Determine the [X, Y] coordinate at the center of the cell enclosing the given text.  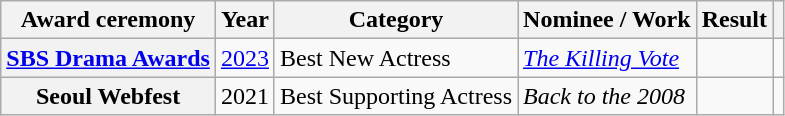
Nominee / Work [608, 20]
SBS Drama Awards [108, 58]
Back to the 2008 [608, 96]
2021 [244, 96]
Award ceremony [108, 20]
Category [396, 20]
Result [734, 20]
The Killing Vote [608, 58]
Best Supporting Actress [396, 96]
Seoul Webfest [108, 96]
2023 [244, 58]
Best New Actress [396, 58]
Year [244, 20]
